Pinpoint the cell where the given text exists, returning its (X, Y) midpoint coordinate. 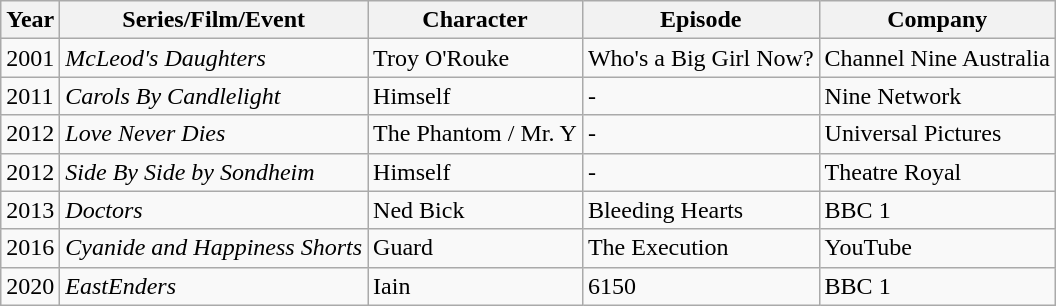
Iain (476, 286)
2011 (30, 96)
6150 (700, 286)
Character (476, 20)
Side By Side by Sondheim (214, 172)
Year (30, 20)
McLeod's Daughters (214, 58)
Ned Bick (476, 210)
Universal Pictures (937, 134)
EastEnders (214, 286)
2016 (30, 248)
2001 (30, 58)
Carols By Candlelight (214, 96)
Channel Nine Australia (937, 58)
Cyanide and Happiness Shorts (214, 248)
2013 (30, 210)
2020 (30, 286)
Doctors (214, 210)
Company (937, 20)
Troy O'Rouke (476, 58)
YouTube (937, 248)
The Phantom / Mr. Y (476, 134)
Who's a Big Girl Now? (700, 58)
Series/Film/Event (214, 20)
Bleeding Hearts (700, 210)
Episode (700, 20)
Love Never Dies (214, 134)
Guard (476, 248)
Nine Network (937, 96)
Theatre Royal (937, 172)
The Execution (700, 248)
